Return the (x, y) coordinate for the center point of the cell that contains the specified text.  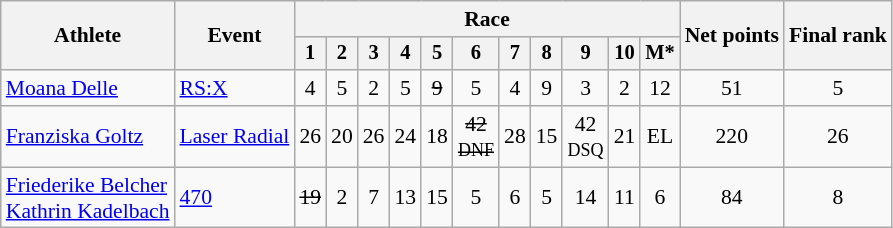
Moana Delle (88, 88)
Laser Radial (235, 136)
21 (625, 136)
24 (405, 136)
13 (405, 198)
Athlete (88, 36)
18 (437, 136)
10 (625, 54)
42DSQ (585, 136)
Franziska Goltz (88, 136)
Race (486, 19)
RS:X (235, 88)
EL (660, 136)
20 (342, 136)
84 (732, 198)
1 (310, 54)
42DNF (476, 136)
51 (732, 88)
28 (515, 136)
220 (732, 136)
M* (660, 54)
14 (585, 198)
11 (625, 198)
12 (660, 88)
470 (235, 198)
Event (235, 36)
Net points (732, 36)
Final rank (838, 36)
19 (310, 198)
Friederike BelcherKathrin Kadelbach (88, 198)
